Find where the given text appears and provide that cell's center as (X, Y) coordinate. 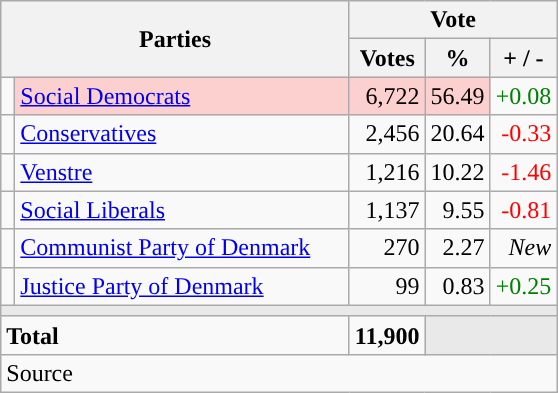
56.49 (458, 96)
2.27 (458, 248)
10.22 (458, 172)
1,137 (387, 210)
+0.25 (524, 286)
11,900 (387, 335)
Parties (176, 39)
1,216 (387, 172)
2,456 (387, 134)
Votes (387, 58)
9.55 (458, 210)
Social Democrats (182, 96)
New (524, 248)
Communist Party of Denmark (182, 248)
Justice Party of Denmark (182, 286)
% (458, 58)
-0.33 (524, 134)
+0.08 (524, 96)
Vote (452, 20)
Venstre (182, 172)
Total (176, 335)
270 (387, 248)
99 (387, 286)
-0.81 (524, 210)
20.64 (458, 134)
Conservatives (182, 134)
-1.46 (524, 172)
+ / - (524, 58)
0.83 (458, 286)
Social Liberals (182, 210)
Source (279, 373)
6,722 (387, 96)
